Search for the cell housing the specified text and yield its (x, y) center coordinate. 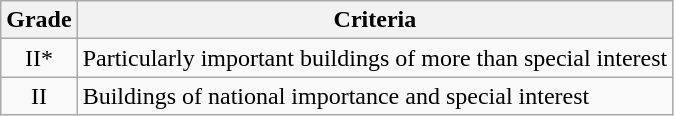
Grade (39, 20)
II* (39, 58)
Buildings of national importance and special interest (375, 96)
Criteria (375, 20)
II (39, 96)
Particularly important buildings of more than special interest (375, 58)
